Search for the cell housing the specified text and yield its [x, y] center coordinate. 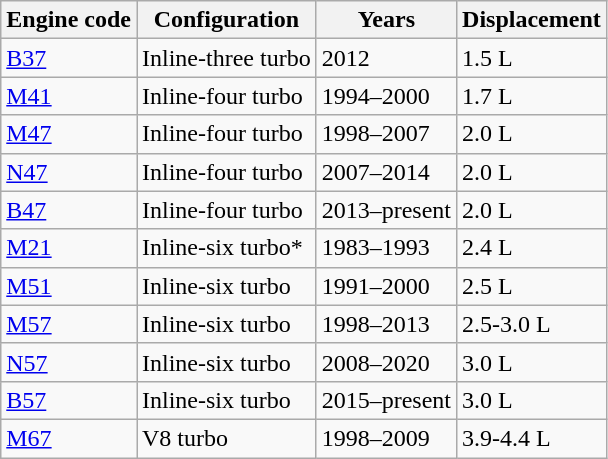
2.4 L [532, 248]
B37 [69, 58]
3.9-4.4 L [532, 438]
1.7 L [532, 96]
2.5 L [532, 286]
M51 [69, 286]
Inline-six turbo* [226, 248]
1994–2000 [386, 96]
B47 [69, 210]
Displacement [532, 20]
M41 [69, 96]
M47 [69, 134]
Engine code [69, 20]
Inline-three turbo [226, 58]
2008–2020 [386, 362]
V8 turbo [226, 438]
1998–2007 [386, 134]
1.5 L [532, 58]
Configuration [226, 20]
2012 [386, 58]
N47 [69, 172]
M67 [69, 438]
Years [386, 20]
1983–1993 [386, 248]
2.5-3.0 L [532, 324]
2015–present [386, 400]
1991–2000 [386, 286]
2007–2014 [386, 172]
1998–2009 [386, 438]
2013–present [386, 210]
M21 [69, 248]
1998–2013 [386, 324]
M57 [69, 324]
N57 [69, 362]
B57 [69, 400]
